For the text-containing cell, return its midpoint in (x, y) coordinate format. 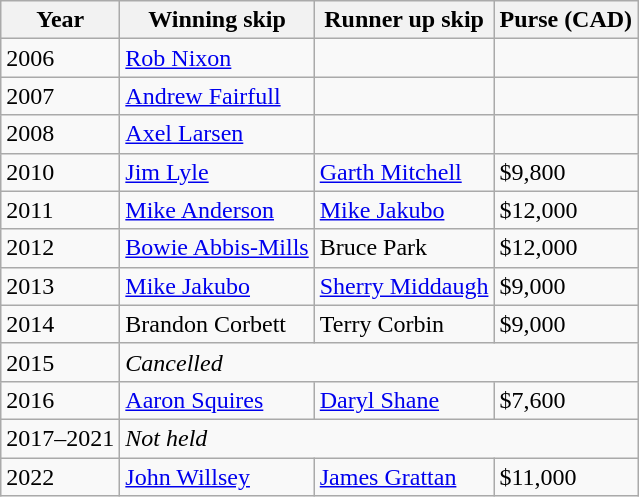
Aaron Squires (217, 400)
Bowie Abbis-Mills (217, 248)
Jim Lyle (217, 172)
Rob Nixon (217, 58)
$7,600 (566, 400)
2015 (60, 362)
Daryl Shane (404, 400)
2014 (60, 324)
Not held (379, 438)
Axel Larsen (217, 134)
Cancelled (379, 362)
2006 (60, 58)
2008 (60, 134)
Bruce Park (404, 248)
$11,000 (566, 477)
Andrew Fairfull (217, 96)
Brandon Corbett (217, 324)
$9,800 (566, 172)
Garth Mitchell (404, 172)
2011 (60, 210)
Runner up skip (404, 20)
Sherry Middaugh (404, 286)
Terry Corbin (404, 324)
Year (60, 20)
2013 (60, 286)
2010 (60, 172)
Purse (CAD) (566, 20)
2017–2021 (60, 438)
James Grattan (404, 477)
2022 (60, 477)
Mike Anderson (217, 210)
Winning skip (217, 20)
2007 (60, 96)
John Willsey (217, 477)
2012 (60, 248)
2016 (60, 400)
